For the text-containing cell, return its midpoint in [X, Y] coordinate format. 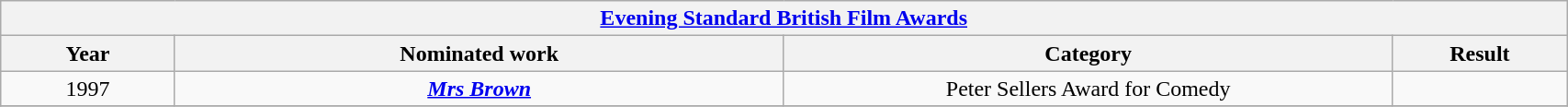
Mrs Brown [479, 89]
Peter Sellers Award for Comedy [1088, 89]
Year [88, 53]
Category [1088, 53]
Result [1479, 53]
1997 [88, 89]
Evening Standard British Film Awards [784, 18]
Nominated work [479, 53]
